Search for the cell housing the specified text and yield its [x, y] center coordinate. 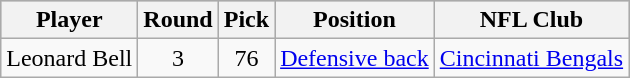
Position [355, 20]
3 [178, 58]
Player [70, 20]
Pick [246, 20]
76 [246, 58]
Round [178, 20]
NFL Club [531, 20]
Cincinnati Bengals [531, 58]
Defensive back [355, 58]
Leonard Bell [70, 58]
